Return the [x, y] coordinate for the center point of the cell that contains the specified text.  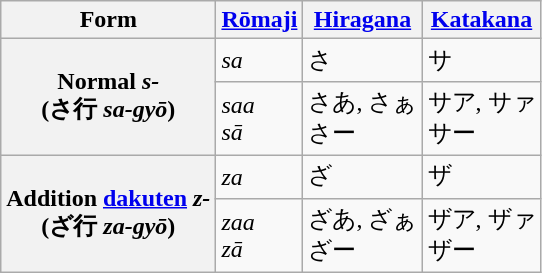
saasā [260, 118]
Addition dakuten z-(ざ行 za-gyō) [108, 214]
ザ [482, 176]
za [260, 176]
さあ, さぁさー [362, 118]
ざあ, ざぁざー [362, 235]
ザア, ザァザー [482, 235]
サ [482, 60]
ざ [362, 176]
Rōmaji [260, 20]
Hiragana [362, 20]
sa [260, 60]
zaazā [260, 235]
Normal s-(さ行 sa-gyō) [108, 98]
サア, サァサー [482, 118]
Form [108, 20]
Katakana [482, 20]
さ [362, 60]
